Pinpoint the cell where the given text exists, returning its [x, y] midpoint coordinate. 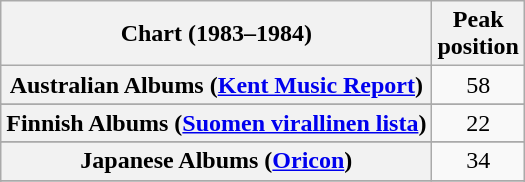
22 [478, 123]
Japanese Albums (Oricon) [216, 161]
Chart (1983–1984) [216, 34]
Australian Albums (Kent Music Report) [216, 85]
58 [478, 85]
Finnish Albums (Suomen virallinen lista) [216, 123]
34 [478, 161]
Peakposition [478, 34]
